Capture the cell that displays the provided text and extract its (x, y) central coordinate. 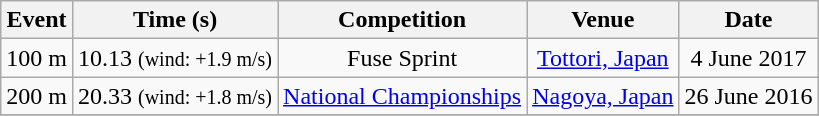
100 m (37, 58)
10.13 (wind: +1.9 m/s) (174, 58)
Venue (603, 20)
Tottori, Japan (603, 58)
4 June 2017 (748, 58)
Competition (402, 20)
20.33 (wind: +1.8 m/s) (174, 96)
Event (37, 20)
Date (748, 20)
Time (s) (174, 20)
26 June 2016 (748, 96)
Nagoya, Japan (603, 96)
National Championships (402, 96)
200 m (37, 96)
Fuse Sprint (402, 58)
